Return the [X, Y] coordinate for the center point of the cell that contains the specified text.  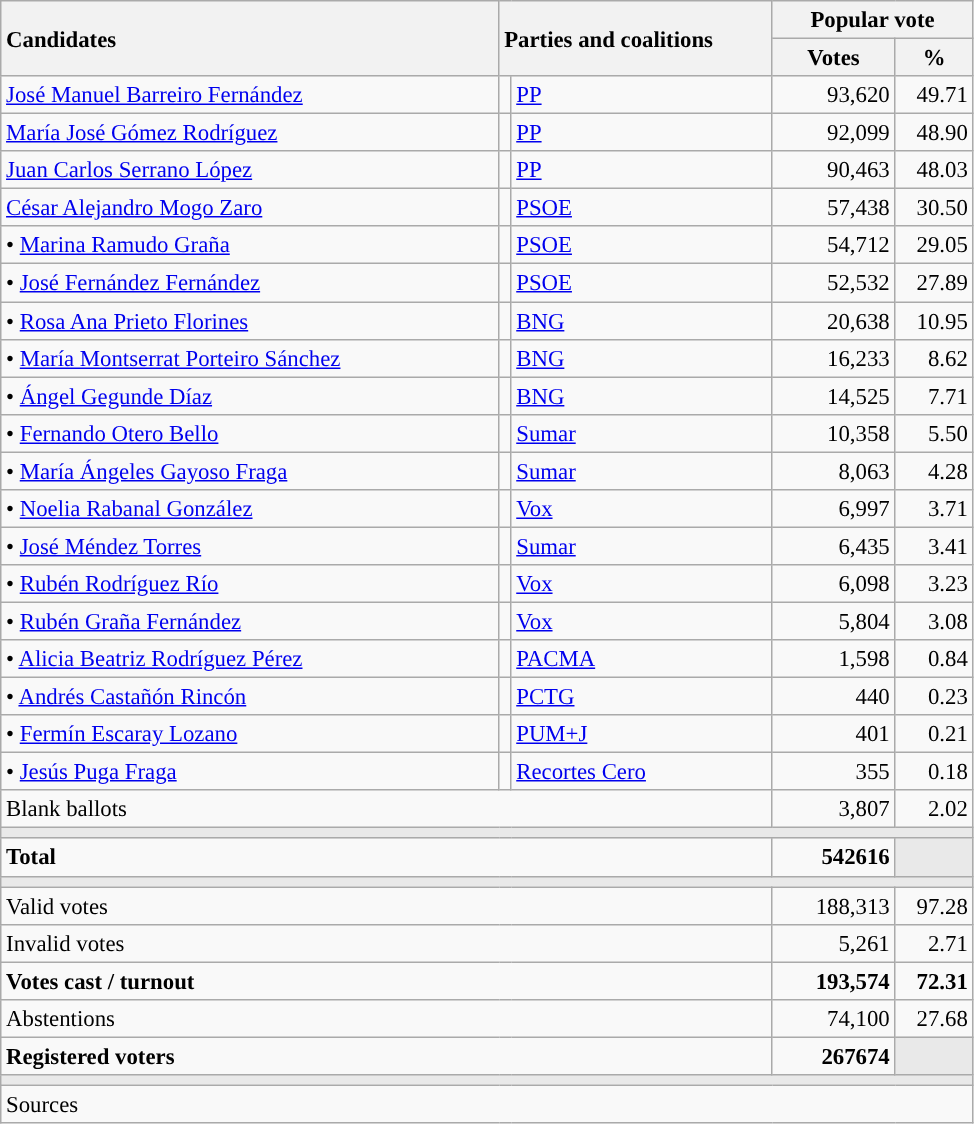
30.50 [934, 208]
% [934, 58]
0.84 [934, 659]
Blank ballots [386, 809]
César Alejandro Mogo Zaro [250, 208]
4.28 [934, 471]
2.71 [934, 943]
7.71 [934, 396]
Popular vote [872, 20]
PUM+J [642, 734]
PACMA [642, 659]
3,807 [834, 809]
• María Montserrat Porteiro Sánchez [250, 358]
90,463 [834, 170]
29.05 [934, 245]
6,997 [834, 509]
6,435 [834, 546]
Invalid votes [386, 943]
3.08 [934, 621]
Registered voters [386, 1056]
3.23 [934, 584]
52,532 [834, 283]
Recortes Cero [642, 772]
48.03 [934, 170]
0.23 [934, 697]
3.41 [934, 546]
8,063 [834, 471]
267674 [834, 1056]
• Ángel Gegunde Díaz [250, 396]
97.28 [934, 906]
• José Fernández Fernández [250, 283]
2.02 [934, 809]
1,598 [834, 659]
• Andrés Castañón Rincón [250, 697]
355 [834, 772]
• Fermín Escaray Lozano [250, 734]
49.71 [934, 95]
0.18 [934, 772]
57,438 [834, 208]
Valid votes [386, 906]
PCTG [642, 697]
• José Méndez Torres [250, 546]
20,638 [834, 321]
• María Ángeles Gayoso Fraga [250, 471]
48.90 [934, 133]
• Fernando Otero Bello [250, 433]
Votes [834, 58]
27.68 [934, 1019]
María José Gómez Rodríguez [250, 133]
0.21 [934, 734]
440 [834, 697]
542616 [834, 858]
Sources [487, 1104]
74,100 [834, 1019]
• Noelia Rabanal González [250, 509]
Parties and coalitions [636, 38]
193,574 [834, 981]
16,233 [834, 358]
• Marina Ramudo Graña [250, 245]
10,358 [834, 433]
188,313 [834, 906]
• Jesús Puga Fraga [250, 772]
Votes cast / turnout [386, 981]
401 [834, 734]
8.62 [934, 358]
Candidates [250, 38]
5,804 [834, 621]
27.89 [934, 283]
• Rubén Rodríguez Río [250, 584]
6,098 [834, 584]
10.95 [934, 321]
Juan Carlos Serrano López [250, 170]
14,525 [834, 396]
• Rubén Graña Fernández [250, 621]
• Alicia Beatriz Rodríguez Pérez [250, 659]
93,620 [834, 95]
72.31 [934, 981]
5,261 [834, 943]
Total [386, 858]
92,099 [834, 133]
54,712 [834, 245]
5.50 [934, 433]
• Rosa Ana Prieto Florines [250, 321]
3.71 [934, 509]
Abstentions [386, 1019]
José Manuel Barreiro Fernández [250, 95]
